Return (X, Y) of the center of cell containing provided text 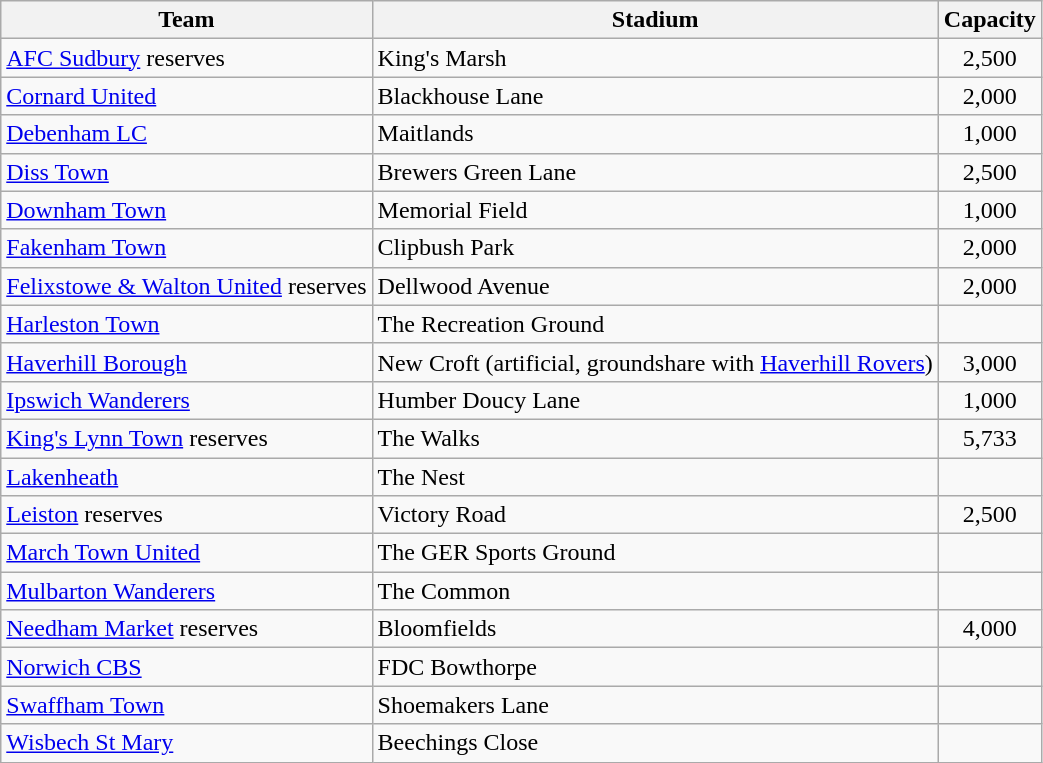
4,000 (990, 629)
Diss Town (186, 172)
Needham Market reserves (186, 629)
Team (186, 20)
The GER Sports Ground (655, 553)
The Recreation Ground (655, 324)
Bloomfields (655, 629)
Victory Road (655, 515)
King's Marsh (655, 58)
Downham Town (186, 210)
Memorial Field (655, 210)
Lakenheath (186, 477)
Mulbarton Wanderers (186, 591)
Wisbech St Mary (186, 743)
Blackhouse Lane (655, 96)
Humber Doucy Lane (655, 400)
FDC Bowthorpe (655, 667)
Capacity (990, 20)
Clipbush Park (655, 248)
Debenham LC (186, 134)
March Town United (186, 553)
Ipswich Wanderers (186, 400)
Swaffham Town (186, 705)
Brewers Green Lane (655, 172)
The Walks (655, 438)
Felixstowe & Walton United reserves (186, 286)
Maitlands (655, 134)
3,000 (990, 362)
Beechings Close (655, 743)
The Common (655, 591)
Shoemakers Lane (655, 705)
New Croft (artificial, groundshare with Haverhill Rovers) (655, 362)
King's Lynn Town reserves (186, 438)
Cornard United (186, 96)
AFC Sudbury reserves (186, 58)
Haverhill Borough (186, 362)
Fakenham Town (186, 248)
The Nest (655, 477)
Stadium (655, 20)
5,733 (990, 438)
Harleston Town (186, 324)
Dellwood Avenue (655, 286)
Leiston reserves (186, 515)
Norwich CBS (186, 667)
